Search for the cell housing the specified text and yield its [X, Y] center coordinate. 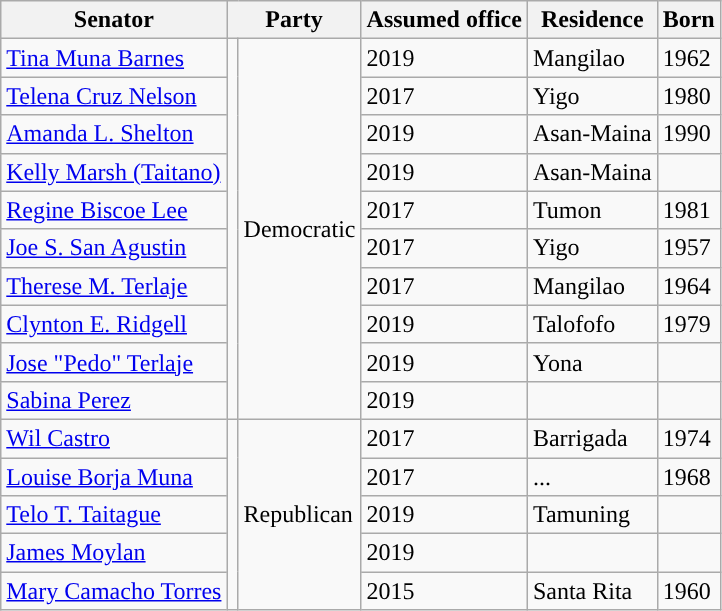
Tamuning [592, 515]
... [592, 477]
James Moylan [114, 553]
1979 [688, 324]
Party [294, 20]
1974 [688, 438]
1964 [688, 286]
Kelly Marsh (Taitano) [114, 172]
Telo T. Taitague [114, 515]
Telena Cruz Nelson [114, 96]
Joe S. San Agustin [114, 248]
1968 [688, 477]
Republican [300, 514]
1981 [688, 210]
Senator [114, 20]
1960 [688, 591]
Santa Rita [592, 591]
Assumed office [444, 20]
Sabina Perez [114, 400]
Residence [592, 20]
Wil Castro [114, 438]
1990 [688, 134]
Mary Camacho Torres [114, 591]
Louise Borja Muna [114, 477]
1980 [688, 96]
Yona [592, 362]
2015 [444, 591]
Regine Biscoe Lee [114, 210]
Tumon [592, 210]
Clynton E. Ridgell [114, 324]
Jose "Pedo" Terlaje [114, 362]
1962 [688, 58]
Tina Muna Barnes [114, 58]
Amanda L. Shelton [114, 134]
Talofofo [592, 324]
Born [688, 20]
Barrigada [592, 438]
1957 [688, 248]
Therese M. Terlaje [114, 286]
Democratic [300, 230]
